For the text-containing cell, return its midpoint in (x, y) coordinate format. 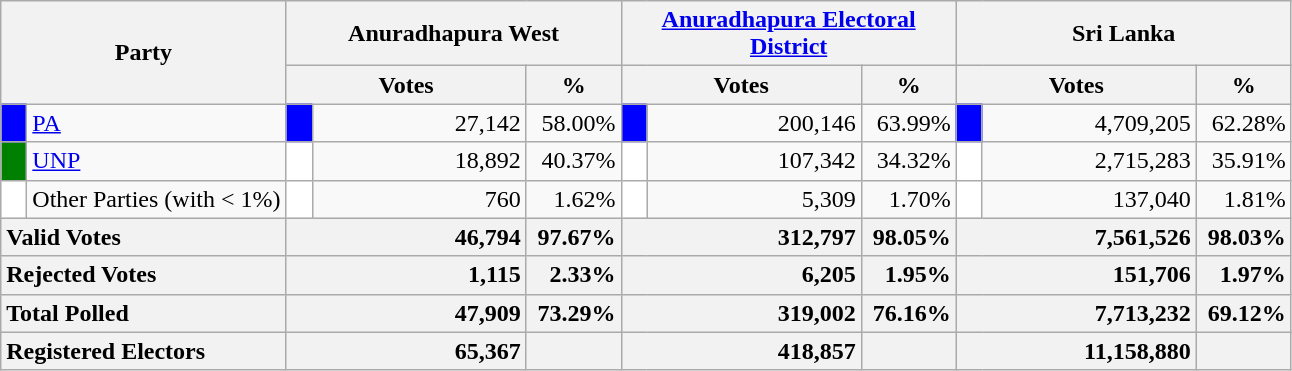
7,713,232 (1076, 313)
62.28% (1244, 123)
2,715,283 (1089, 161)
47,909 (406, 313)
40.37% (574, 161)
1.62% (574, 199)
65,367 (406, 351)
Registered Electors (144, 351)
1.70% (908, 199)
7,561,526 (1076, 237)
18,892 (419, 161)
107,342 (754, 161)
46,794 (406, 237)
76.16% (908, 313)
2.33% (574, 275)
1.97% (1244, 275)
98.05% (908, 237)
319,002 (741, 313)
35.91% (1244, 161)
Sri Lanka (1124, 34)
11,158,880 (1076, 351)
73.29% (574, 313)
63.99% (908, 123)
Other Parties (with < 1%) (156, 199)
Rejected Votes (144, 275)
Total Polled (144, 313)
UNP (156, 161)
312,797 (741, 237)
27,142 (419, 123)
200,146 (754, 123)
137,040 (1089, 199)
Anuradhapura West (454, 34)
34.32% (908, 161)
69.12% (1244, 313)
1.81% (1244, 199)
1.95% (908, 275)
97.67% (574, 237)
6,205 (741, 275)
Anuradhapura Electoral District (788, 34)
418,857 (741, 351)
5,309 (754, 199)
PA (156, 123)
1,115 (406, 275)
98.03% (1244, 237)
58.00% (574, 123)
760 (419, 199)
Party (144, 52)
Valid Votes (144, 237)
4,709,205 (1089, 123)
151,706 (1076, 275)
